Capture the cell that displays the provided text and extract its (X, Y) central coordinate. 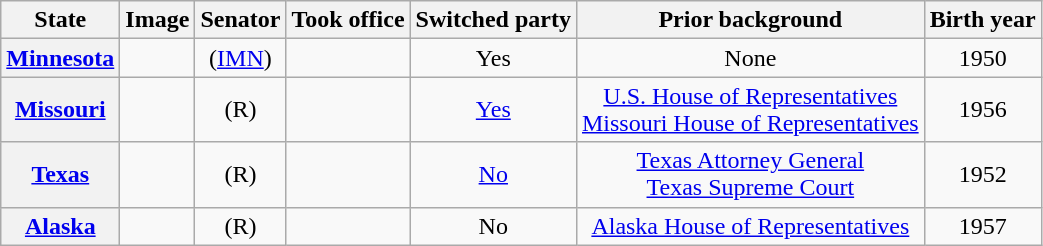
Texas (60, 174)
Prior background (750, 20)
Image (158, 20)
Missouri (60, 110)
Texas Attorney GeneralTexas Supreme Court (750, 174)
1952 (982, 174)
U.S. House of RepresentativesMissouri House of Representatives (750, 110)
State (60, 20)
1957 (982, 226)
1956 (982, 110)
Minnesota (60, 58)
Alaska (60, 226)
None (750, 58)
1950 (982, 58)
Switched party (493, 20)
Alaska House of Representatives (750, 226)
(IMN) (240, 58)
Birth year (982, 20)
Senator (240, 20)
Took office (348, 20)
